Return the (x, y) coordinate for the center point of the cell that contains the specified text.  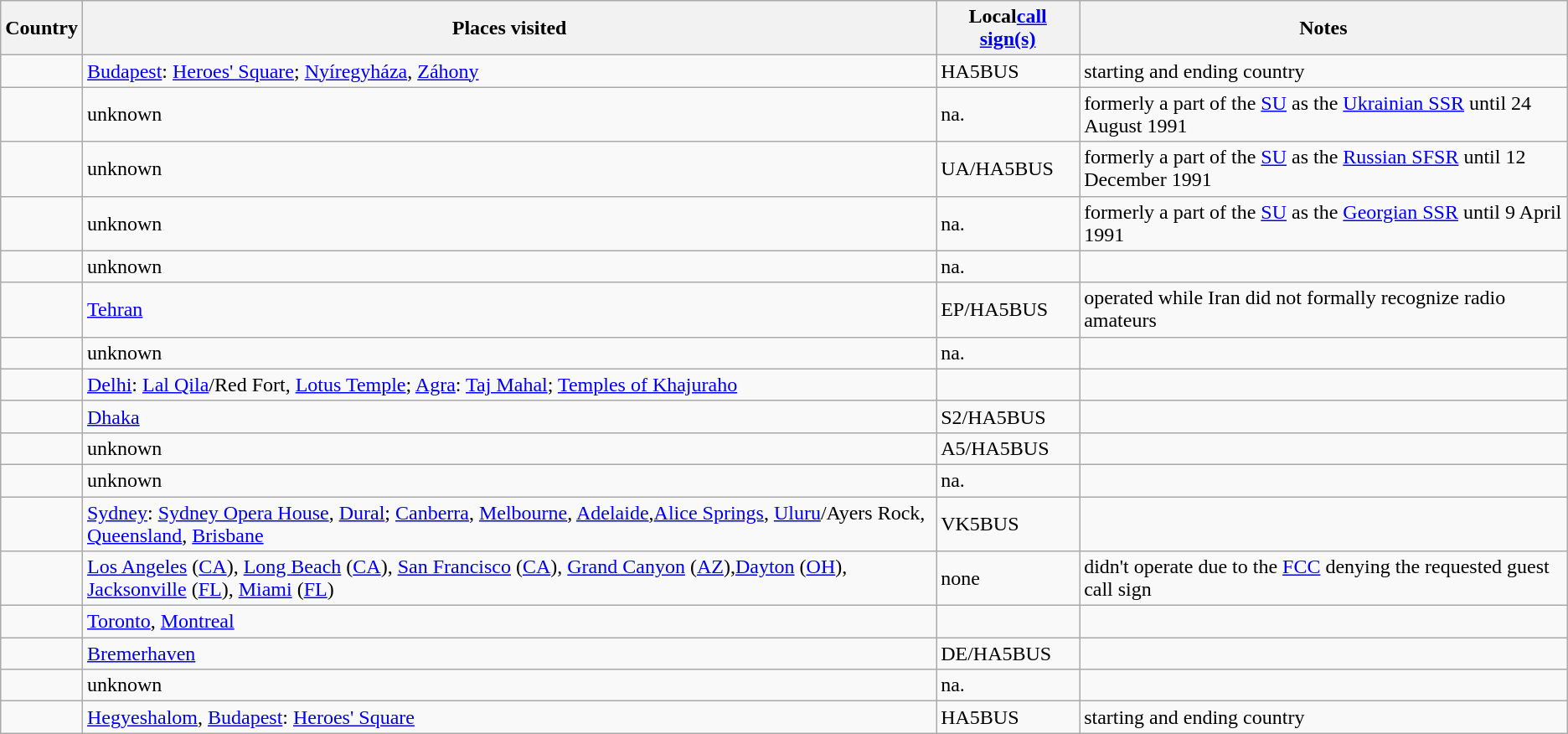
didn't operate due to the FCC denying the requested guest call sign (1323, 578)
formerly a part of the SU as the Ukrainian SSR until 24 August 1991 (1323, 114)
Bremerhaven (509, 654)
Budapest: Heroes' Square; Nyíregyháza, Záhony (509, 71)
Toronto, Montreal (509, 622)
Country (42, 28)
EP/HA5BUS (1008, 310)
Los Angeles (CA), Long Beach (CA), San Francisco (CA), Grand Canyon (AZ),Dayton (OH), Jacksonville (FL), Miami (FL) (509, 578)
Dhaka (509, 416)
Hegyeshalom, Budapest: Heroes' Square (509, 717)
Delhi: Lal Qila/Red Fort, Lotus Temple; Agra: Taj Mahal; Temples of Khajuraho (509, 385)
Sydney: Sydney Opera House, Dural; Canberra, Melbourne, Adelaide,Alice Springs, Uluru/Ayers Rock, Queensland, Brisbane (509, 523)
Notes (1323, 28)
A5/HA5BUS (1008, 448)
formerly a part of the SU as the Russian SFSR until 12 December 1991 (1323, 169)
VK5BUS (1008, 523)
S2/HA5BUS (1008, 416)
operated while Iran did not formally recognize radio amateurs (1323, 310)
DE/HA5BUS (1008, 654)
none (1008, 578)
formerly a part of the SU as the Georgian SSR until 9 April 1991 (1323, 223)
Places visited (509, 28)
Tehran (509, 310)
Localcall sign(s) (1008, 28)
UA/HA5BUS (1008, 169)
